Identify which cell holds the provided text, then report its (X, Y) central coordinate. 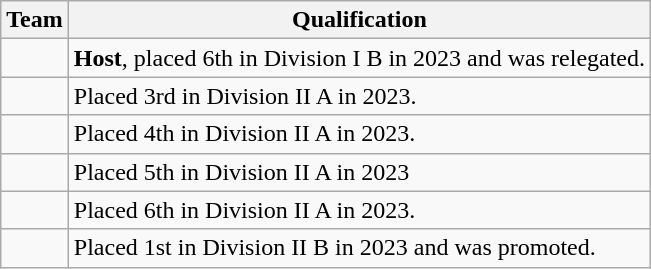
Placed 1st in Division II B in 2023 and was promoted. (359, 248)
Placed 3rd in Division II A in 2023. (359, 96)
Qualification (359, 20)
Team (35, 20)
Placed 6th in Division II A in 2023. (359, 210)
Placed 4th in Division II A in 2023. (359, 134)
Placed 5th in Division II A in 2023 (359, 172)
Host, placed 6th in Division I B in 2023 and was relegated. (359, 58)
